Extract the [x, y] coordinate from the center of the cell holding the provided text.  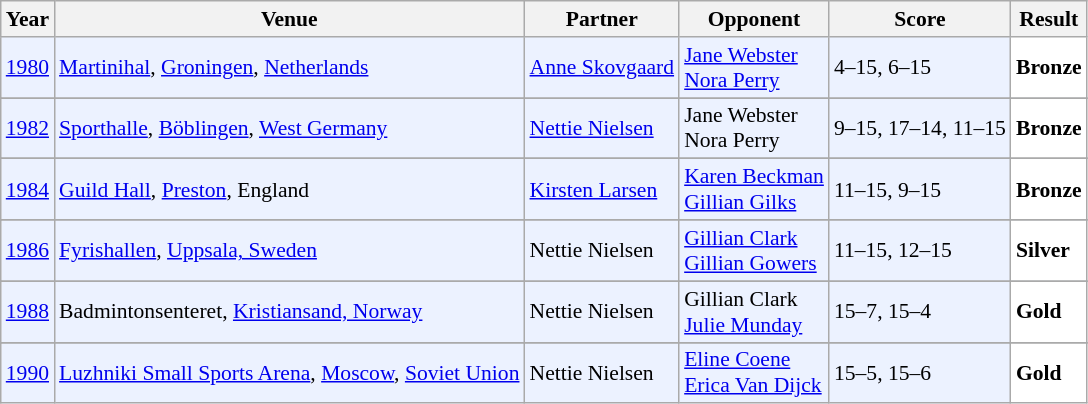
Partner [602, 19]
15–7, 15–4 [920, 312]
Kirsten Larsen [602, 190]
1982 [28, 128]
Venue [289, 19]
Silver [1049, 250]
Fyrishallen, Uppsala, Sweden [289, 250]
Result [1049, 19]
11–15, 12–15 [920, 250]
Gillian Clark Gillian Gowers [754, 250]
4–15, 6–15 [920, 68]
Luzhniki Small Sports Arena, Moscow, Soviet Union [289, 372]
Karen Beckman Gillian Gilks [754, 190]
1986 [28, 250]
Gillian Clark Julie Munday [754, 312]
Martinihal, Groningen, Netherlands [289, 68]
Score [920, 19]
1984 [28, 190]
Anne Skovgaard [602, 68]
9–15, 17–14, 11–15 [920, 128]
Badmintonsenteret, Kristiansand, Norway [289, 312]
1980 [28, 68]
Guild Hall, Preston, England [289, 190]
15–5, 15–6 [920, 372]
Sporthalle, Böblingen, West Germany [289, 128]
Year [28, 19]
1990 [28, 372]
Eline Coene Erica Van Dijck [754, 372]
1988 [28, 312]
Opponent [754, 19]
11–15, 9–15 [920, 190]
